Scan for the cell matching the given text and deliver its (X, Y) coordinate at center. 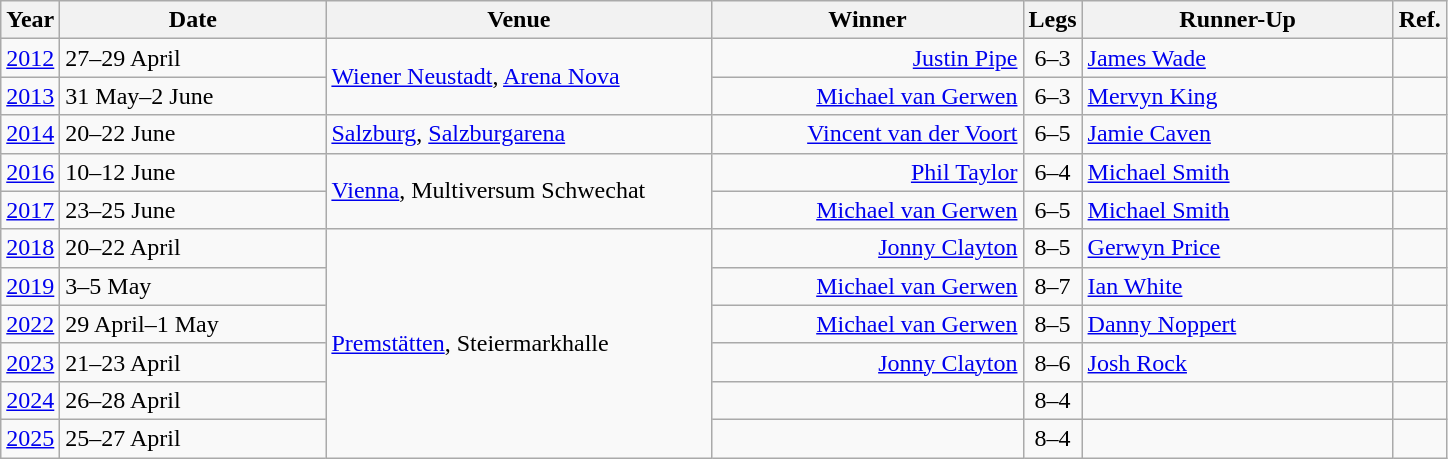
26–28 April (193, 400)
29 April–1 May (193, 324)
25–27 April (193, 438)
Phil Taylor (868, 172)
Vienna, Multiversum Schwechat (519, 191)
2012 (30, 58)
2019 (30, 286)
3–5 May (193, 286)
21–23 April (193, 362)
2022 (30, 324)
Wiener Neustadt, Arena Nova (519, 77)
Year (30, 20)
8–6 (1052, 362)
31 May–2 June (193, 96)
Ian White (1238, 286)
6–4 (1052, 172)
Runner-Up (1238, 20)
Salzburg, Salzburgarena (519, 134)
Date (193, 20)
Justin Pipe (868, 58)
Venue (519, 20)
23–25 June (193, 210)
Josh Rock (1238, 362)
20–22 April (193, 248)
Legs (1052, 20)
27–29 April (193, 58)
2014 (30, 134)
James Wade (1238, 58)
10–12 June (193, 172)
2025 (30, 438)
8–7 (1052, 286)
2013 (30, 96)
20–22 June (193, 134)
Danny Noppert (1238, 324)
2017 (30, 210)
Winner (868, 20)
Premstätten, Steiermarkhalle (519, 343)
2016 (30, 172)
Mervyn King (1238, 96)
2018 (30, 248)
Jamie Caven (1238, 134)
Ref. (1420, 20)
2024 (30, 400)
Vincent van der Voort (868, 134)
Gerwyn Price (1238, 248)
2023 (30, 362)
